Provide the [x, y] coordinate of the cell's center where the given text is located.  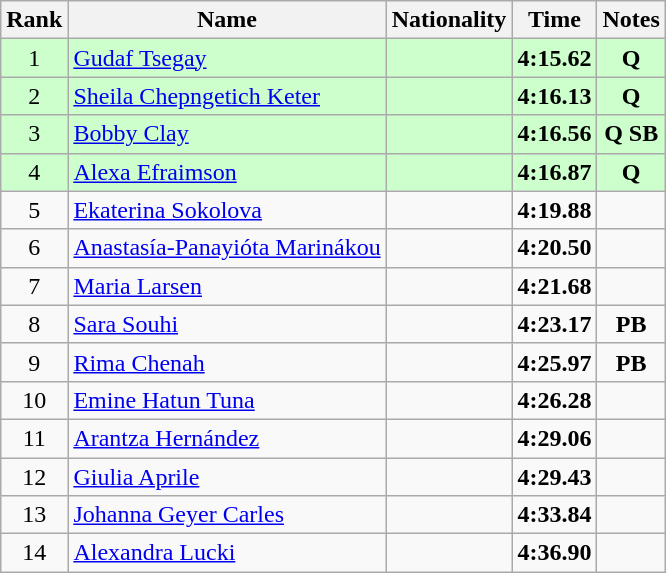
8 [34, 324]
2 [34, 96]
4:16.87 [554, 172]
Notes [631, 20]
4:25.97 [554, 362]
Time [554, 20]
Maria Larsen [227, 286]
4:20.50 [554, 248]
4:26.28 [554, 400]
6 [34, 248]
11 [34, 438]
Rima Chenah [227, 362]
Nationality [449, 20]
14 [34, 553]
4 [34, 172]
Arantza Hernández [227, 438]
Johanna Geyer Carles [227, 515]
Giulia Aprile [227, 477]
Gudaf Tsegay [227, 58]
9 [34, 362]
Name [227, 20]
4:23.17 [554, 324]
Sara Souhi [227, 324]
Rank [34, 20]
7 [34, 286]
Alexandra Lucki [227, 553]
5 [34, 210]
1 [34, 58]
12 [34, 477]
4:16.13 [554, 96]
4:16.56 [554, 134]
Anastasía-Panayióta Marinákou [227, 248]
Alexa Efraimson [227, 172]
Bobby Clay [227, 134]
Ekaterina Sokolova [227, 210]
Sheila Chepngetich Keter [227, 96]
4:29.06 [554, 438]
Emine Hatun Tuna [227, 400]
Q SB [631, 134]
3 [34, 134]
4:15.62 [554, 58]
13 [34, 515]
4:33.84 [554, 515]
4:36.90 [554, 553]
4:19.88 [554, 210]
4:21.68 [554, 286]
4:29.43 [554, 477]
10 [34, 400]
